Detect which cell encompasses the target text, then output its [x, y] center coordinate. 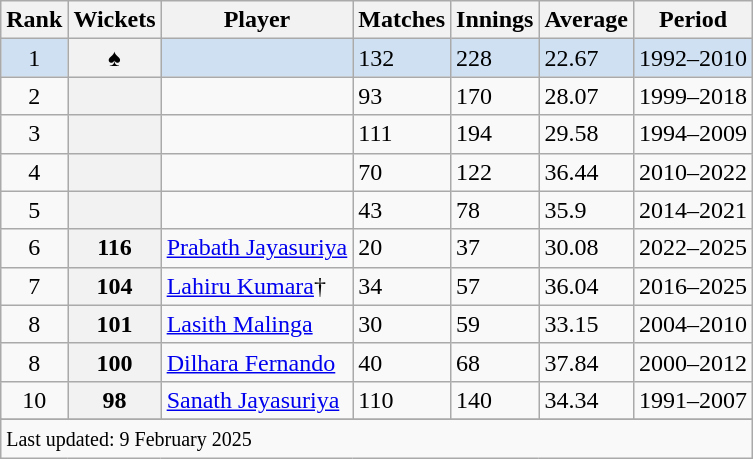
35.9 [586, 210]
132 [402, 58]
2016–2025 [694, 286]
Sanath Jayasuriya [257, 400]
Prabath Jayasuriya [257, 248]
104 [114, 286]
2004–2010 [694, 324]
3 [34, 134]
36.04 [586, 286]
40 [402, 362]
170 [495, 96]
Last updated: 9 February 2025 [377, 438]
100 [114, 362]
Period [694, 20]
101 [114, 324]
37.84 [586, 362]
93 [402, 96]
57 [495, 286]
68 [495, 362]
70 [402, 172]
6 [34, 248]
1994–2009 [694, 134]
59 [495, 324]
34.34 [586, 400]
Lasith Malinga [257, 324]
10 [34, 400]
30 [402, 324]
36.44 [586, 172]
Lahiru Kumara† [257, 286]
22.67 [586, 58]
2014–2021 [694, 210]
2 [34, 96]
Average [586, 20]
34 [402, 286]
2010–2022 [694, 172]
4 [34, 172]
78 [495, 210]
194 [495, 134]
228 [495, 58]
5 [34, 210]
Rank [34, 20]
33.15 [586, 324]
1999–2018 [694, 96]
Wickets [114, 20]
122 [495, 172]
116 [114, 248]
43 [402, 210]
2022–2025 [694, 248]
37 [495, 248]
Player [257, 20]
28.07 [586, 96]
Innings [495, 20]
2000–2012 [694, 362]
Dilhara Fernando [257, 362]
1 [34, 58]
1991–2007 [694, 400]
110 [402, 400]
29.58 [586, 134]
98 [114, 400]
1992–2010 [694, 58]
♠ [114, 58]
30.08 [586, 248]
20 [402, 248]
111 [402, 134]
Matches [402, 20]
7 [34, 286]
140 [495, 400]
